Return the (x, y) coordinate for the center point of the cell that contains the specified text.  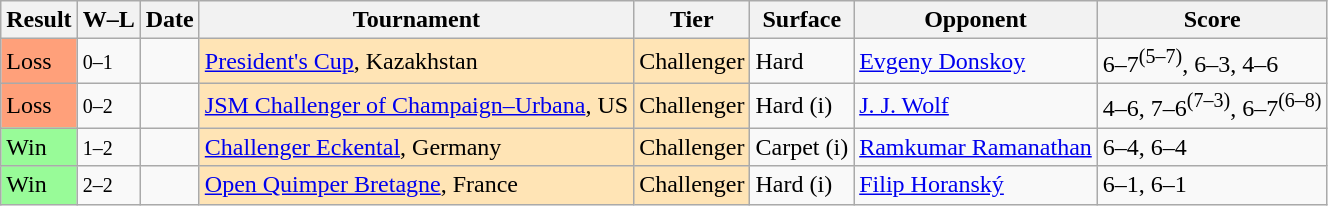
JSM Challenger of Champaign–Urbana, US (416, 106)
2–2 (108, 185)
W–L (108, 20)
President's Cup, Kazakhstan (416, 62)
Carpet (i) (802, 147)
0–2 (108, 106)
6–7(5–7), 6–3, 4–6 (1212, 62)
Evgeny Donskoy (976, 62)
Score (1212, 20)
6–4, 6–4 (1212, 147)
Opponent (976, 20)
Result (39, 20)
Challenger Eckental, Germany (416, 147)
Ramkumar Ramanathan (976, 147)
Open Quimper Bretagne, France (416, 185)
0–1 (108, 62)
Date (170, 20)
J. J. Wolf (976, 106)
Tier (692, 20)
6–1, 6–1 (1212, 185)
4–6, 7–6(7–3), 6–7(6–8) (1212, 106)
Tournament (416, 20)
Surface (802, 20)
Filip Horanský (976, 185)
1–2 (108, 147)
Hard (802, 62)
